Return the [X, Y] coordinate for the center point of the cell that contains the specified text.  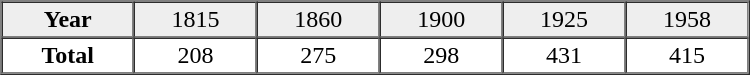
1860 [318, 20]
1958 [688, 20]
415 [688, 56]
208 [196, 56]
275 [318, 56]
1900 [442, 20]
431 [564, 56]
298 [442, 56]
1815 [196, 20]
1925 [564, 20]
Total [68, 56]
Year [68, 20]
